Identify which cell holds the provided text, then report its (X, Y) central coordinate. 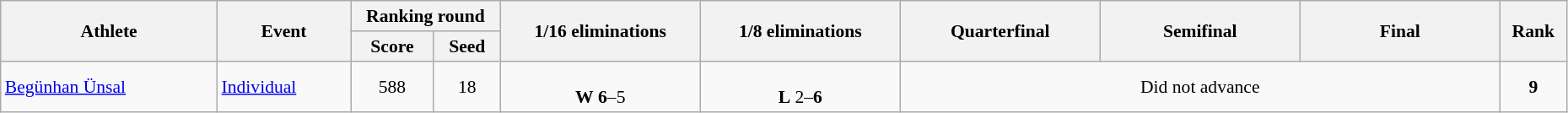
18 (467, 86)
Athlete (110, 30)
Final (1400, 30)
Quarterfinal (1000, 30)
Individual (284, 86)
1/8 eliminations (800, 30)
Begünhan Ünsal (110, 86)
Rank (1533, 30)
Seed (467, 46)
9 (1533, 86)
1/16 eliminations (601, 30)
Score (393, 46)
Event (284, 30)
L 2–6 (800, 86)
Ranking round (426, 16)
Did not advance (1199, 86)
W 6–5 (601, 86)
Semifinal (1199, 30)
588 (393, 86)
